Detect which cell encompasses the target text, then output its [X, Y] center coordinate. 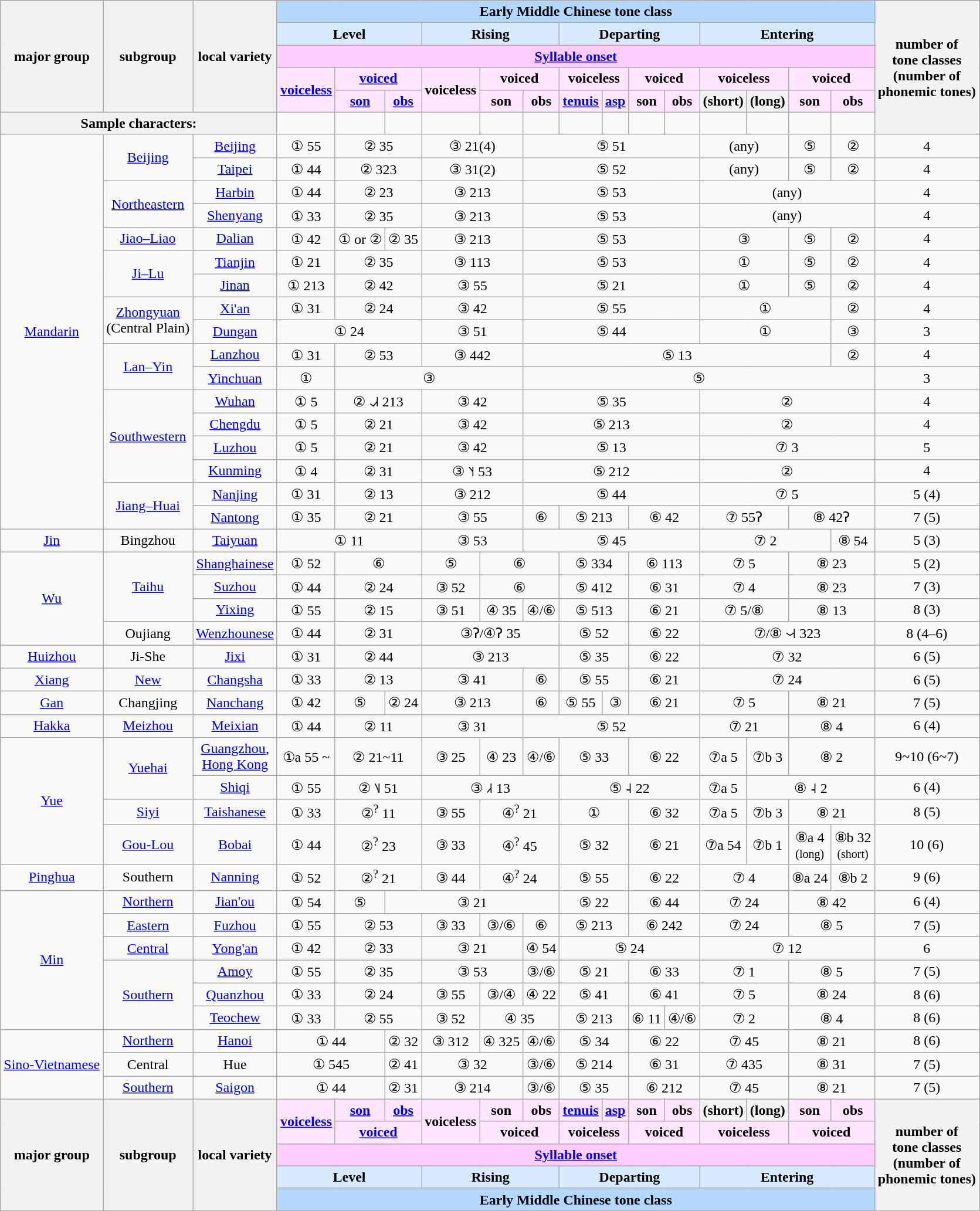
Mandarin [52, 332]
Oujiang [148, 633]
Southwestern [148, 436]
Chengdu [235, 425]
Bobai [235, 844]
③ ˩˧ 13 [490, 788]
⑧a 4(long) [809, 844]
② 23 [378, 192]
⑦ 5/⑧ [744, 610]
10 (6) [927, 844]
⑦ 12 [787, 948]
Changjing [148, 703]
5 (4) [927, 494]
⑦/⑧ ˧˨˧ 323 [787, 633]
⑥ 42 [664, 517]
④? 21 [520, 812]
② 11 [378, 726]
Taiyuan [235, 541]
⑦ 3 [787, 447]
④ 22 [541, 995]
⑥ 242 [664, 925]
Yixing [235, 610]
⑧ 31 [832, 1064]
⑧ ˨ 2 [811, 788]
① 35 [306, 517]
③ 25 [450, 757]
③/④ [501, 995]
Dalian [235, 239]
② 15 [378, 610]
Changsha [235, 680]
⑤ 32 [594, 844]
Taipei [235, 169]
Sample characters: [139, 123]
① 11 [349, 541]
⑤ 22 [594, 902]
8 (5) [927, 812]
Hanoi [235, 1041]
⑤ ˨ 22 [630, 788]
① or ② [360, 239]
Jian'ou [235, 902]
③ 113 [473, 262]
Shiqi [235, 788]
⑤ 33 [594, 757]
② 41 [403, 1064]
Xiang [52, 680]
Sino-Vietnamese [52, 1064]
⑤ 34 [594, 1041]
⑦ 21 [744, 726]
② 21~11 [378, 757]
② 33 [378, 948]
② 55 [378, 1018]
③ 31(2) [473, 169]
② ˥˩ 51 [378, 788]
⑤ 24 [630, 948]
Guangzhou,Hong Kong [235, 757]
Hue [235, 1064]
Wenzhounese [235, 633]
Meixian [235, 726]
⑥ 212 [664, 1088]
Saigon [235, 1088]
⑧b 32(short) [853, 844]
Shenyang [235, 216]
② 323 [378, 169]
⑧b 2 [853, 877]
Jixi [235, 657]
②? 23 [378, 844]
9~10 (6~7) [927, 757]
Suzhou [235, 587]
⑥ 44 [664, 902]
Bingzhou [148, 541]
Nanning [235, 877]
Jiao–Liao [148, 239]
Kunming [235, 471]
Dungan [235, 332]
⑧ 42ʔ [832, 517]
Huizhou [52, 657]
⑤ 41 [594, 995]
Yinchuan [235, 378]
8 (3) [927, 610]
Wuhan [235, 401]
Meizhou [148, 726]
⑦ 435 [744, 1064]
③ 32 [473, 1064]
Xi'an [235, 308]
⑤ 334 [594, 564]
③ʔ/④ʔ 35 [490, 633]
① 4 [306, 471]
Gan [52, 703]
Nantong [235, 517]
Quanzhou [235, 995]
⑦ 32 [787, 657]
New [148, 680]
⑤ 45 [611, 541]
Siyi [148, 812]
① 21 [306, 262]
②? 21 [378, 877]
Jinan [235, 285]
⑥ 113 [664, 564]
① 54 [306, 902]
Nanchang [235, 703]
③ 41 [473, 680]
③ 442 [473, 355]
⑥ 33 [664, 972]
5 [927, 447]
③ ˥˧ 53 [473, 471]
⑥ 41 [664, 995]
④ 23 [501, 757]
Jin [52, 541]
Lan–Yin [148, 366]
① 213 [306, 285]
⑤ 513 [594, 610]
⑦ 55ʔ [744, 517]
Ji–Lu [148, 273]
②? 11 [378, 812]
Yong'an [235, 948]
Luzhou [235, 447]
Jiang–Huai [148, 506]
Tianjin [235, 262]
③ 31 [473, 726]
Taihu [148, 586]
④? 45 [520, 844]
⑦ 1 [744, 972]
⑥ 32 [664, 812]
Taishanese [235, 812]
9 (6) [927, 877]
② ˨˩˧ 213 [378, 401]
Harbin [235, 192]
⑦a 54 [723, 844]
⑧ 2 [832, 757]
5 (2) [927, 564]
Teochew [235, 1018]
② 42 [378, 285]
③ 44 [450, 877]
Min [52, 959]
⑧ 24 [832, 995]
Gou-Lou [148, 844]
Yuehai [148, 768]
① 545 [331, 1064]
7 (3) [927, 587]
② 32 [403, 1041]
② 44 [378, 657]
⑤ 212 [611, 471]
④ 325 [501, 1041]
5 (3) [927, 541]
③ 21(4) [473, 146]
Nanjing [235, 494]
6 [927, 948]
Eastern [148, 925]
⑧ 13 [832, 610]
Shanghainese [235, 564]
⑧ 54 [853, 541]
④? 24 [520, 877]
Yue [52, 801]
③ 214 [473, 1088]
⑧ 42 [832, 902]
Wu [52, 598]
③ 312 [450, 1041]
⑤ 412 [594, 587]
⑦b 1 [767, 844]
⑤ 214 [594, 1064]
8 (4–6) [927, 633]
⑥ 11 [646, 1018]
Lanzhou [235, 355]
① 24 [349, 332]
⑤ 51 [611, 146]
④ 54 [541, 948]
Fuzhou [235, 925]
Northeastern [148, 204]
Hakka [52, 726]
Zhongyuan(Central Plain) [148, 320]
⑧a 24 [809, 877]
③ 212 [473, 494]
Pinghua [52, 877]
Amoy [235, 972]
①a 55 ~ [306, 757]
Ji-She [148, 657]
